Find where the given text appears and provide that cell's center as (x, y) coordinate. 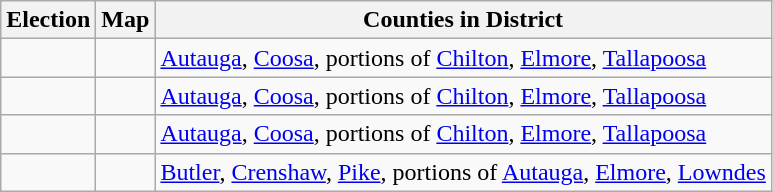
Election (48, 20)
Butler, Crenshaw, Pike, portions of Autauga, Elmore, Lowndes (463, 172)
Counties in District (463, 20)
Map (126, 20)
